Scan for the cell matching the given text and deliver its (x, y) coordinate at center. 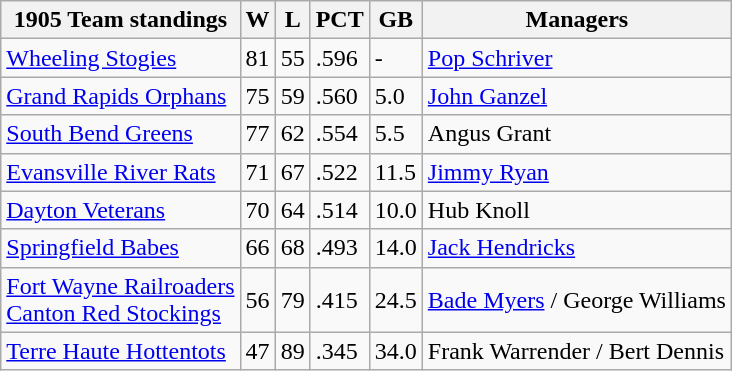
Frank Warrender / Bert Dennis (576, 351)
67 (292, 172)
Wheeling Stogies (120, 58)
.493 (340, 248)
56 (258, 300)
.560 (340, 96)
62 (292, 134)
77 (258, 134)
64 (292, 210)
Dayton Veterans (120, 210)
75 (258, 96)
34.0 (396, 351)
Angus Grant (576, 134)
Grand Rapids Orphans (120, 96)
Fort Wayne Railroaders Canton Red Stockings (120, 300)
89 (292, 351)
5.0 (396, 96)
71 (258, 172)
.345 (340, 351)
Evansville River Rats (120, 172)
- (396, 58)
GB (396, 20)
55 (292, 58)
Managers (576, 20)
W (258, 20)
47 (258, 351)
Springfield Babes (120, 248)
70 (258, 210)
1905 Team standings (120, 20)
.514 (340, 210)
John Ganzel (576, 96)
81 (258, 58)
5.5 (396, 134)
L (292, 20)
.522 (340, 172)
.415 (340, 300)
14.0 (396, 248)
.596 (340, 58)
Terre Haute Hottentots (120, 351)
11.5 (396, 172)
66 (258, 248)
Pop Schriver (576, 58)
Hub Knoll (576, 210)
South Bend Greens (120, 134)
Jimmy Ryan (576, 172)
59 (292, 96)
Bade Myers / George Williams (576, 300)
.554 (340, 134)
68 (292, 248)
79 (292, 300)
24.5 (396, 300)
10.0 (396, 210)
PCT (340, 20)
Jack Hendricks (576, 248)
